For the text-containing cell, return its midpoint in (x, y) coordinate format. 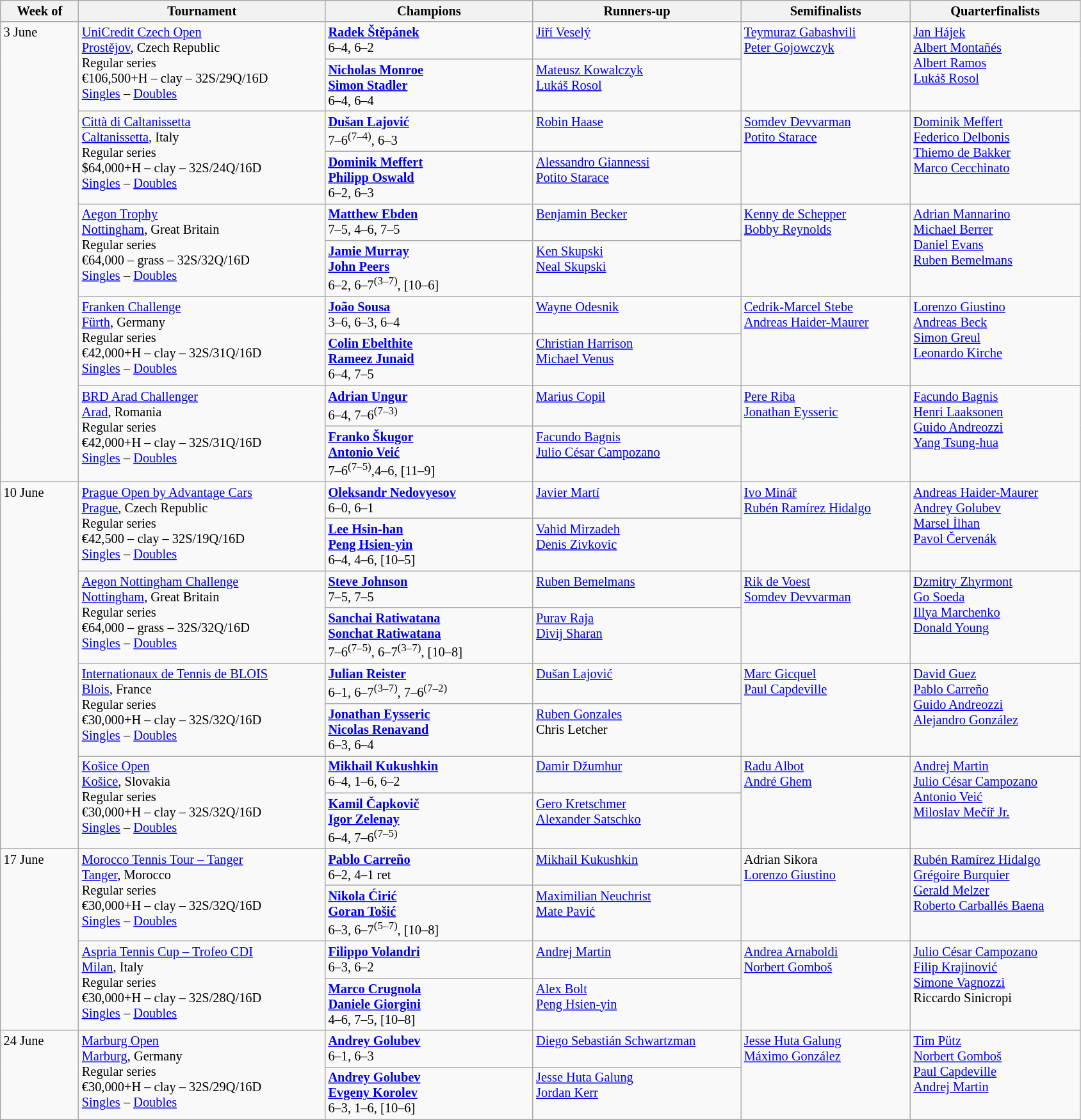
BRD Arad ChallengerArad, RomaniaRegular series€42,000+H – clay – 32S/31Q/16DSingles – Doubles (202, 434)
Facundo Bagnis Henri Laaksonen Guido Andreozzi Yang Tsung-hua (995, 434)
Maximilian Neuchrist Mate Pavić (637, 913)
Pere Riba Jonathan Eysseric (826, 434)
Internationaux de Tennis de BLOISBlois, FranceRegular series€30,000+H – clay – 32S/32Q/16DSingles – Doubles (202, 710)
Radek Štěpánek6–4, 6–2 (429, 40)
Mateusz Kowalczyk Lukáš Rosol (637, 85)
Filippo Volandri6–3, 6–2 (429, 960)
Semifinalists (826, 11)
David Guez Pablo Carreño Guido Andreozzi Alejandro González (995, 710)
João Sousa3–6, 6–3, 6–4 (429, 315)
Sanchai Ratiwatana Sonchat Ratiwatana7–6(7–5), 6–7(3–7), [10–8] (429, 635)
Jesse Huta Galung Máximo González (826, 1075)
Facundo Bagnis Julio César Campozano (637, 453)
Champions (429, 11)
3 June (40, 252)
Franken ChallengeFürth, GermanyRegular series€42,000+H – clay – 32S/31Q/16DSingles – Doubles (202, 341)
Dušan Lajović (637, 684)
Julian Reister6–1, 6–7(3–7), 7–6(7–2) (429, 684)
Gero Kretschmer Alexander Satschko (637, 821)
Julio César Campozano Filip Krajinović Simone Vagnozzi Riccardo Sinicropi (995, 986)
Città di CaltanissettaCaltanissetta, ItalyRegular series$64,000+H – clay – 32S/24Q/16DSingles – Doubles (202, 158)
Robin Haase (637, 131)
Dominik Meffert Federico Delbonis Thiemo de Bakker Marco Cecchinato (995, 158)
Marius Copil (637, 406)
10 June (40, 665)
Morocco Tennis Tour – TangerTanger, MoroccoRegular series€30,000+H – clay – 32S/32Q/16D Singles – Doubles (202, 895)
17 June (40, 939)
Andrea Arnaboldi Norbert Gomboš (826, 986)
Diego Sebastián Schwartzman (637, 1049)
Damir Džumhur (637, 774)
Andrej Martin (637, 960)
Jonathan Eysseric Nicolas Renavand6–3, 6–4 (429, 730)
Marco Crugnola Daniele Giorgini4–6, 7–5, [10–8] (429, 1004)
Kamil Čapkovič Igor Zelenay6–4, 7–6(7–5) (429, 821)
Nikola Ćirić Goran Tošić6–3, 6–7(5–7), [10–8] (429, 913)
Somdev Devvarman Potito Starace (826, 158)
Ken Skupski Neal Skupski (637, 269)
Lee Hsin-han Peng Hsien-yin6–4, 4–6, [10–5] (429, 544)
Adrian Sikora Lorenzo Giustino (826, 895)
Aegon TrophyNottingham, Great BritainRegular series€64,000 – grass – 32S/32Q/16DSingles – Doubles (202, 250)
Benjamin Becker (637, 222)
Aspria Tennis Cup – Trofeo CDIMilan, ItalyRegular series€30,000+H – clay – 32S/28Q/16DSingles – Doubles (202, 986)
Košice OpenKošice, SlovakiaRegular series€30,000+H – clay – 32S/32Q/16DSingles – Doubles (202, 802)
Adrian Ungur6–4, 7–6(7–3) (429, 406)
Ruben Gonzales Chris Letcher (637, 730)
Mikhail Kukushkin (637, 867)
Purav Raja Divij Sharan (637, 635)
Jesse Huta Galung Jordan Kerr (637, 1093)
Ivo Minář Rubén Ramírez Hidalgo (826, 526)
Tournament (202, 11)
Alessandro Giannessi Potito Starace (637, 177)
Tim Pütz Norbert Gomboš Paul Capdeville Andrej Martin (995, 1075)
Alex Bolt Peng Hsien-yin (637, 1004)
Dominik Meffert Philipp Oswald 6–2, 6–3 (429, 177)
Teymuraz Gabashvili Peter Gojowczyk (826, 67)
Marburg OpenMarburg, GermanyRegular series€30,000+H – clay – 32S/29Q/16DSingles – Doubles (202, 1075)
Rik de Voest Somdev Devvarman (826, 617)
Jiří Veselý (637, 40)
Adrian Mannarino Michael Berrer Daniel Evans Ruben Bemelmans (995, 250)
Mikhail Kukushkin6–4, 1–6, 6–2 (429, 774)
Christian Harrison Michael Venus (637, 359)
Jamie Murray John Peers6–2, 6–7(3–7), [10–6] (429, 269)
Andrey Golubev6–1, 6–3 (429, 1049)
Runners-up (637, 11)
Vahid Mirzadeh Denis Zivkovic (637, 544)
Marc Gicquel Paul Capdeville (826, 710)
Prague Open by Advantage Cars Prague, Czech RepublicRegular series€42,500 – clay – 32S/19Q/16DSingles – Doubles (202, 526)
UniCredit Czech OpenProstějov, Czech RepublicRegular series€106,500+H – clay – 32S/29Q/16DSingles – Doubles (202, 67)
Rubén Ramírez Hidalgo Grégoire Burquier Gerald Melzer Roberto Carballés Baena (995, 895)
Kenny de Schepper Bobby Reynolds (826, 250)
Nicholas Monroe Simon Stadler6–4, 6–4 (429, 85)
Andrej Martin Julio César Campozano Antonio Veić Miloslav Mečíř Jr. (995, 802)
Colin Ebelthite Rameez Junaid6–4, 7–5 (429, 359)
Oleksandr Nedovyesov6–0, 6–1 (429, 500)
Dušan Lajović7–6(7–4), 6–3 (429, 131)
Wayne Odesnik (637, 315)
Franko Škugor Antonio Veić7–6(7–5),4–6, [11–9] (429, 453)
Lorenzo Giustino Andreas Beck Simon Greul Leonardo Kirche (995, 341)
Andrey Golubev Evgeny Korolev6–3, 1–6, [10–6] (429, 1093)
Javier Martí (637, 500)
Jan Hájek Albert Montañés Albert Ramos Lukáš Rosol (995, 67)
Dzmitry Zhyrmont Go Soeda Illya Marchenko Donald Young (995, 617)
Radu Albot André Ghem (826, 802)
Cedrik-Marcel Stebe Andreas Haider-Maurer (826, 341)
Quarterfinalists (995, 11)
Week of (40, 11)
Andreas Haider-Maurer Andrey Golubev Marsel İlhan Pavol Červenák (995, 526)
Matthew Ebden7–5, 4–6, 7–5 (429, 222)
Aegon Nottingham ChallengeNottingham, Great BritainRegular series€64,000 – grass – 32S/32Q/16DSingles – Doubles (202, 617)
Steve Johnson7–5, 7–5 (429, 589)
24 June (40, 1075)
Ruben Bemelmans (637, 589)
Pablo Carreño6–2, 4–1 ret (429, 867)
